Pinpoint the cell where the given text exists, returning its [X, Y] midpoint coordinate. 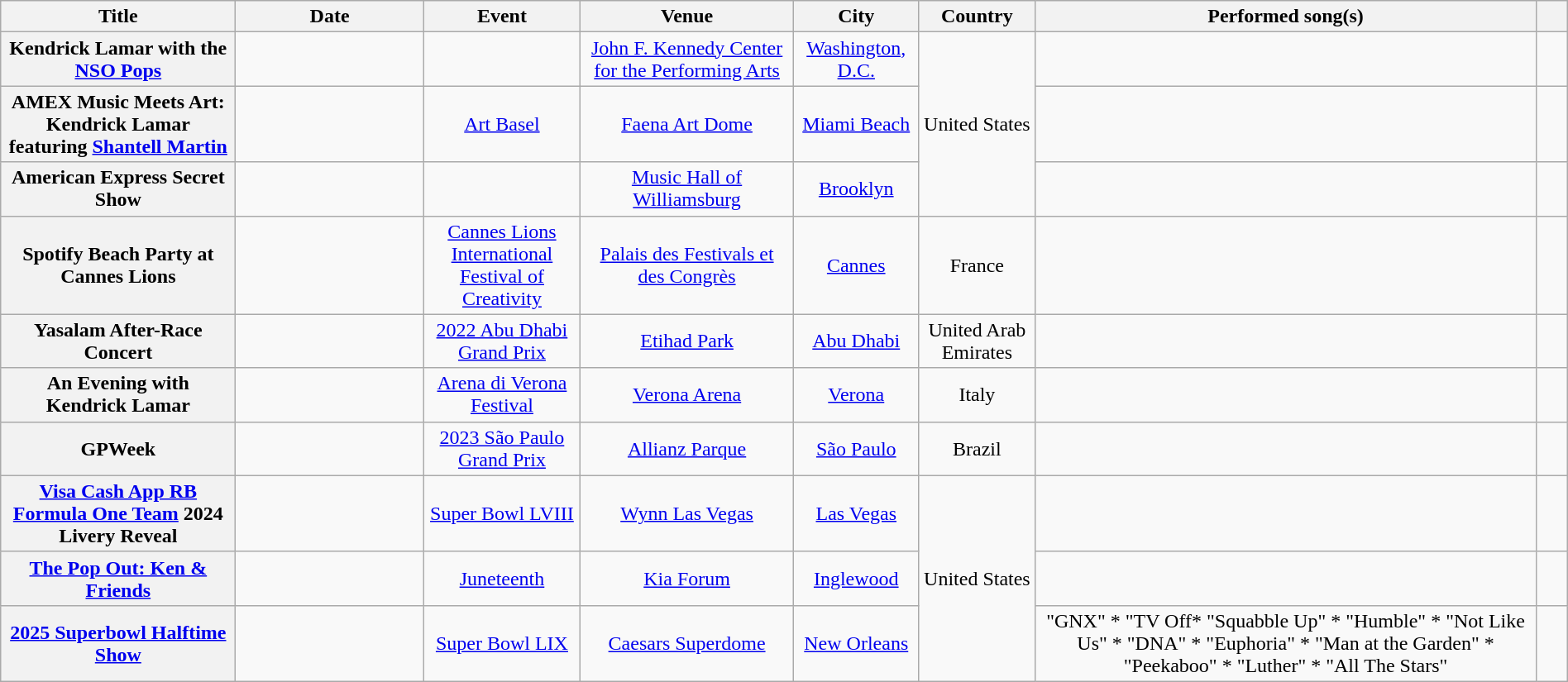
Verona [856, 395]
Washington, D.C. [856, 60]
United Arab Emirates [978, 341]
"GNX" * "TV Off* "Squabble Up" * "Humble" * "Not Like Us" * "DNA" * "Euphoria" * "Man at the Garden" * "Peekaboo" * "Luther" * "All The Stars" [1286, 643]
Art Basel [501, 124]
An Evening with Kendrick Lamar [118, 395]
Spotify Beach Party at Cannes Lions [118, 265]
Brazil [978, 448]
São Paulo [856, 448]
John F. Kennedy Center for the Performing Arts [687, 60]
Cannes Lions International Festival of Creativity [501, 265]
Italy [978, 395]
Wynn Las Vegas [687, 513]
Arena di Verona Festival [501, 395]
Allianz Parque [687, 448]
New Orleans [856, 643]
Cannes [856, 265]
City [856, 17]
Verona Arena [687, 395]
2023 São Paulo Grand Prix [501, 448]
2022 Abu Dhabi Grand Prix [501, 341]
The Pop Out: Ken & Friends [118, 579]
Venue [687, 17]
Yasalam After-Race Concert [118, 341]
Faena Art Dome [687, 124]
Title [118, 17]
Caesars Superdome [687, 643]
Super Bowl LVIII [501, 513]
Event [501, 17]
Super Bowl LIX [501, 643]
Brooklyn [856, 188]
AMEX Music Meets Art: Kendrick Lamar featuring Shantell Martin [118, 124]
Inglewood [856, 579]
Abu Dhabi [856, 341]
Miami Beach [856, 124]
France [978, 265]
Kia Forum [687, 579]
Etihad Park [687, 341]
2025 Superbowl Halftime Show [118, 643]
Las Vegas [856, 513]
American Express Secret Show [118, 188]
Kendrick Lamar with the NSO Pops [118, 60]
Country [978, 17]
GPWeek [118, 448]
Date [329, 17]
Juneteenth [501, 579]
Performed song(s) [1286, 17]
Visa Cash App RB Formula One Team 2024 Livery Reveal [118, 513]
Palais des Festivals et des Congrès [687, 265]
Music Hall of Williamsburg [687, 188]
